Locate the cell with the specified text and output its [X, Y] center coordinate. 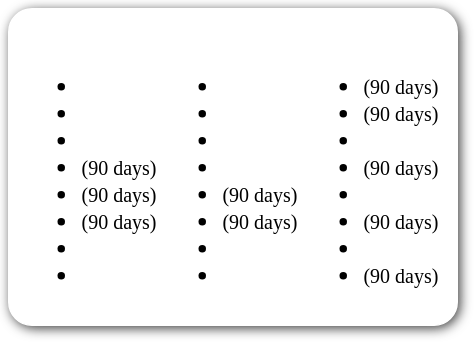
(90 days) (90 days) (90 days) (90 days) (90 days) [371, 167]
(90 days) (90 days) [230, 167]
(90 days) (90 days) (90 days) [89, 167]
